Pinpoint the cell where the given text exists, returning its (x, y) midpoint coordinate. 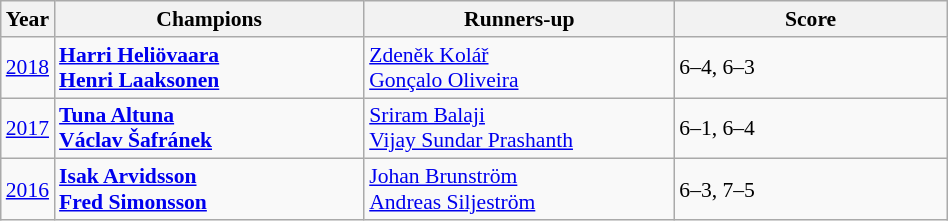
Harri Heliövaara Henri Laaksonen (209, 68)
2018 (28, 68)
Isak Arvidsson Fred Simonsson (209, 190)
2016 (28, 190)
Tuna Altuna Václav Šafránek (209, 128)
6–3, 7–5 (810, 190)
Sriram Balaji Vijay Sundar Prashanth (519, 128)
Champions (209, 19)
6–1, 6–4 (810, 128)
6–4, 6–3 (810, 68)
Zdeněk Kolář Gonçalo Oliveira (519, 68)
Year (28, 19)
Johan Brunström Andreas Siljeström (519, 190)
Score (810, 19)
Runners-up (519, 19)
2017 (28, 128)
